Provide the [x, y] coordinate of the cell's center where the given text is located.  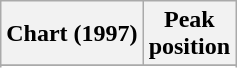
Peakposition [189, 34]
Chart (1997) [72, 34]
